Capture the cell that displays the provided text and extract its (x, y) central coordinate. 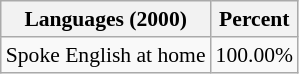
Percent (254, 19)
Spoke English at home (106, 55)
Languages (2000) (106, 19)
100.00% (254, 55)
